Extract the [X, Y] coordinate from the center of the cell holding the provided text.  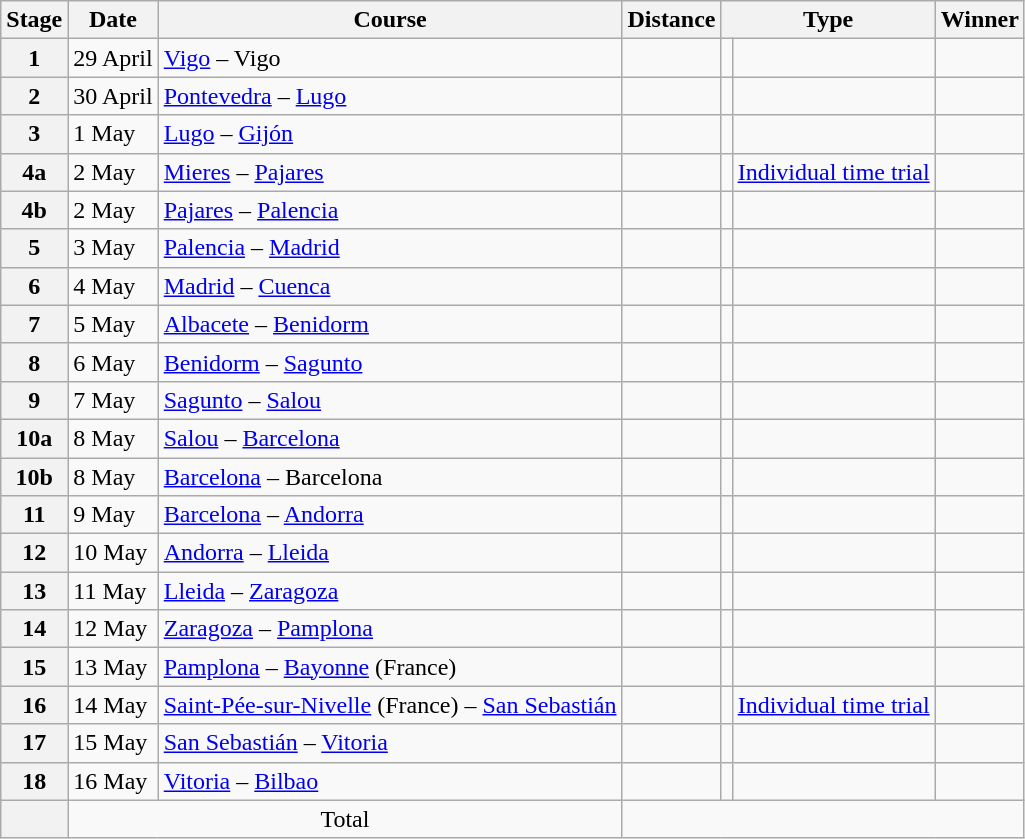
2 [34, 96]
Salou – Barcelona [390, 438]
10b [34, 477]
4b [34, 210]
Type [828, 20]
Winner [980, 20]
Pajares – Palencia [390, 210]
Saint-Pée-sur-Nivelle (France) – San Sebastián [390, 705]
9 May [113, 515]
9 [34, 400]
16 [34, 705]
5 May [113, 324]
13 [34, 591]
Barcelona – Barcelona [390, 477]
18 [34, 781]
Lleida – Zaragoza [390, 591]
11 May [113, 591]
14 [34, 629]
Benidorm – Sagunto [390, 362]
3 May [113, 248]
13 May [113, 667]
Total [345, 819]
Distance [672, 20]
Course [390, 20]
Albacete – Benidorm [390, 324]
San Sebastián – Vitoria [390, 743]
1 May [113, 134]
4 May [113, 286]
30 April [113, 96]
Lugo – Gijón [390, 134]
Palencia – Madrid [390, 248]
Vitoria – Bilbao [390, 781]
Pamplona – Bayonne (France) [390, 667]
15 [34, 667]
7 [34, 324]
4a [34, 172]
12 [34, 553]
1 [34, 58]
6 May [113, 362]
8 [34, 362]
Vigo – Vigo [390, 58]
Mieres – Pajares [390, 172]
11 [34, 515]
15 May [113, 743]
16 May [113, 781]
Stage [34, 20]
Madrid – Cuenca [390, 286]
5 [34, 248]
Pontevedra – Lugo [390, 96]
Andorra – Lleida [390, 553]
Zaragoza – Pamplona [390, 629]
10 May [113, 553]
6 [34, 286]
17 [34, 743]
Date [113, 20]
7 May [113, 400]
10a [34, 438]
14 May [113, 705]
12 May [113, 629]
29 April [113, 58]
Sagunto – Salou [390, 400]
Barcelona – Andorra [390, 515]
3 [34, 134]
